Capture the cell that displays the provided text and extract its (x, y) central coordinate. 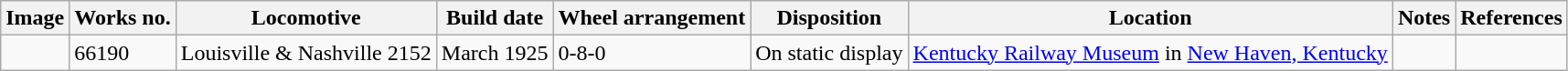
66190 (123, 53)
On static display (829, 53)
Louisville & Nashville 2152 (305, 53)
Image (35, 18)
March 1925 (495, 53)
Works no. (123, 18)
Notes (1424, 18)
Wheel arrangement (652, 18)
Build date (495, 18)
Location (1150, 18)
Locomotive (305, 18)
0-8-0 (652, 53)
References (1512, 18)
Disposition (829, 18)
Kentucky Railway Museum in New Haven, Kentucky (1150, 53)
